Provide the (x, y) coordinate of the cell's center where the given text is located.  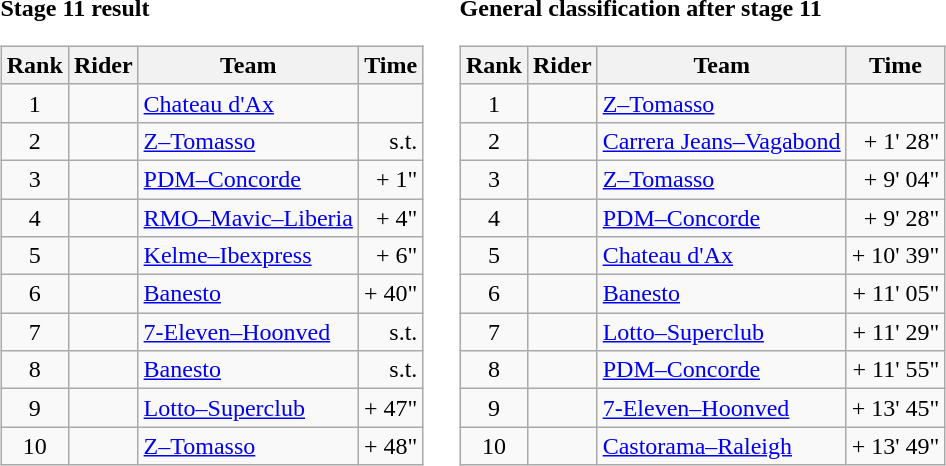
+ 47" (390, 408)
+ 48" (390, 446)
+ 10' 39" (896, 256)
+ 9' 28" (896, 217)
+ 40" (390, 294)
+ 13' 45" (896, 408)
+ 9' 04" (896, 179)
Kelme–Ibexpress (248, 256)
+ 11' 29" (896, 332)
+ 11' 05" (896, 294)
Castorama–Raleigh (722, 446)
+ 11' 55" (896, 370)
+ 1' 28" (896, 141)
+ 4" (390, 217)
+ 1" (390, 179)
+ 13' 49" (896, 446)
Carrera Jeans–Vagabond (722, 141)
RMO–Mavic–Liberia (248, 217)
+ 6" (390, 256)
